Detect which cell encompasses the target text, then output its [x, y] center coordinate. 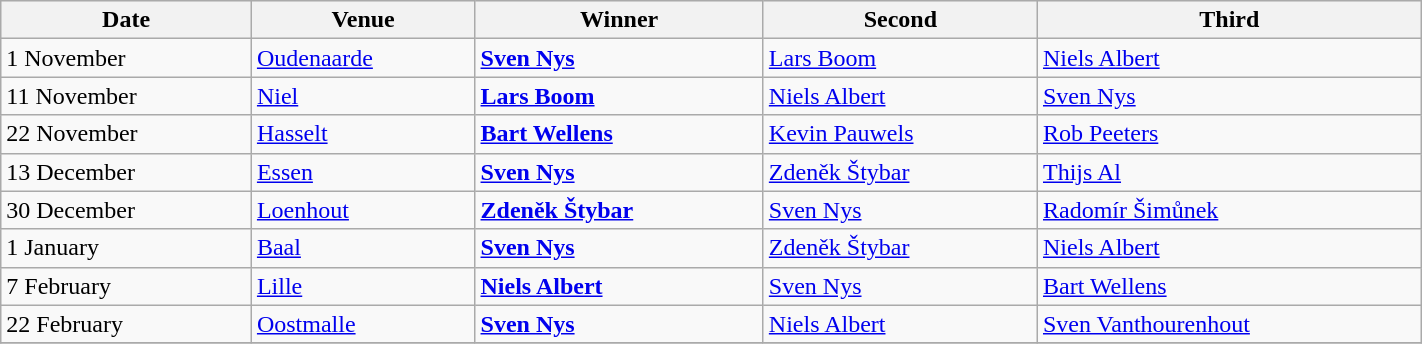
Venue [363, 20]
7 February [126, 286]
Oudenaarde [363, 58]
Lille [363, 286]
11 November [126, 96]
Thijs Al [1229, 172]
Rob Peeters [1229, 134]
Third [1229, 20]
Essen [363, 172]
Hasselt [363, 134]
30 December [126, 210]
1 November [126, 58]
22 February [126, 324]
Winner [619, 20]
Baal [363, 248]
Date [126, 20]
Sven Vanthourenhout [1229, 324]
22 November [126, 134]
Oostmalle [363, 324]
1 January [126, 248]
Loenhout [363, 210]
Kevin Pauwels [900, 134]
Second [900, 20]
Niel [363, 96]
13 December [126, 172]
Radomír Šimůnek [1229, 210]
